Find where the given text appears and provide that cell's center as [x, y] coordinate. 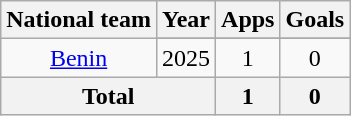
Goals [315, 20]
Benin [79, 58]
Year [186, 20]
Total [108, 96]
National team [79, 20]
2025 [186, 58]
Apps [248, 20]
